From the cell containing the given text, extract its center point as [X, Y] coordinate. 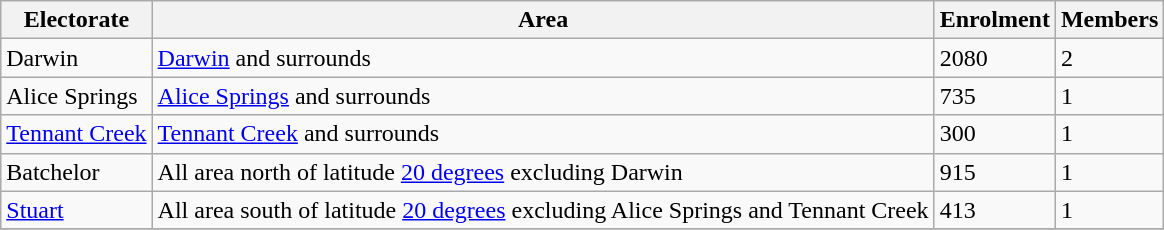
Members [1109, 20]
All area north of latitude 20 degrees excluding Darwin [543, 172]
All area south of latitude 20 degrees excluding Alice Springs and Tennant Creek [543, 210]
Tennant Creek [76, 134]
Darwin [76, 58]
735 [994, 96]
Batchelor [76, 172]
413 [994, 210]
Alice Springs and surrounds [543, 96]
Alice Springs [76, 96]
Area [543, 20]
Tennant Creek and surrounds [543, 134]
2 [1109, 58]
Stuart [76, 210]
300 [994, 134]
915 [994, 172]
2080 [994, 58]
Electorate [76, 20]
Darwin and surrounds [543, 58]
Enrolment [994, 20]
